Extract the (x, y) coordinate from the center of the cell holding the provided text.  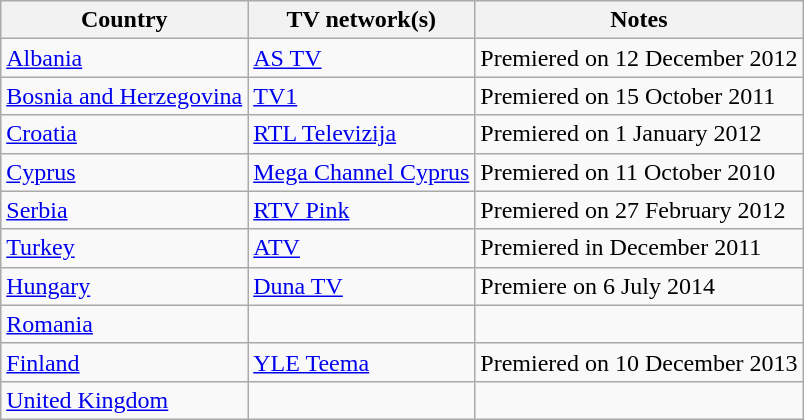
TV1 (362, 96)
ATV (362, 248)
Country (124, 20)
Serbia (124, 210)
TV network(s) (362, 20)
Finland (124, 362)
Mega Channel Cyprus (362, 172)
Premiered on 1 January 2012 (639, 134)
Bosnia and Herzegovina (124, 96)
Croatia (124, 134)
Cyprus (124, 172)
Premiered on 11 October 2010 (639, 172)
Premiered in December 2011 (639, 248)
Premiered on 12 December 2012 (639, 58)
YLE Teema (362, 362)
Premiered on 15 October 2011 (639, 96)
United Kingdom (124, 400)
Albania (124, 58)
Premiered on 10 December 2013 (639, 362)
RTL Televizija (362, 134)
Notes (639, 20)
Romania (124, 324)
Premiere on 6 July 2014 (639, 286)
Hungary (124, 286)
Duna TV (362, 286)
RTV Pink (362, 210)
AS TV (362, 58)
Turkey (124, 248)
Premiered on 27 February 2012 (639, 210)
